Identify which cell holds the provided text, then report its [x, y] central coordinate. 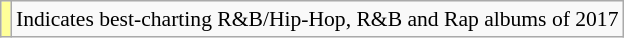
Indicates best-charting R&B/Hip-Hop, R&B and Rap albums of 2017 [318, 19]
